Return [x, y] of the center of cell containing provided text 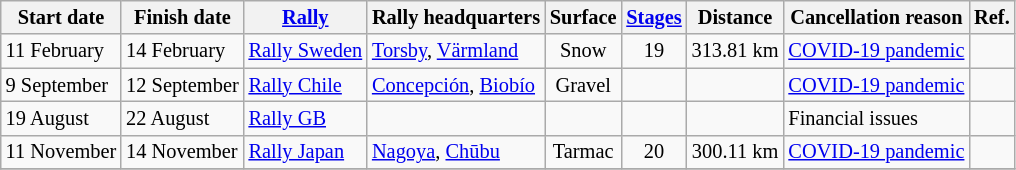
19 [654, 51]
Rally Japan [306, 152]
9 September [61, 85]
313.81 km [736, 51]
Tarmac [583, 152]
Rally [306, 17]
Stages [654, 17]
14 February [182, 51]
Rally GB [306, 118]
Financial issues [876, 118]
11 February [61, 51]
Finish date [182, 17]
Concepción, Biobío [456, 85]
12 September [182, 85]
22 August [182, 118]
Ref. [992, 17]
Surface [583, 17]
11 November [61, 152]
Nagoya, Chūbu [456, 152]
Distance [736, 17]
Rally headquarters [456, 17]
Gravel [583, 85]
Torsby, Värmland [456, 51]
Cancellation reason [876, 17]
14 November [182, 152]
20 [654, 152]
Rally Chile [306, 85]
19 August [61, 118]
Start date [61, 17]
300.11 km [736, 152]
Rally Sweden [306, 51]
Snow [583, 51]
